Locate the cell with the specified text and output its [X, Y] center coordinate. 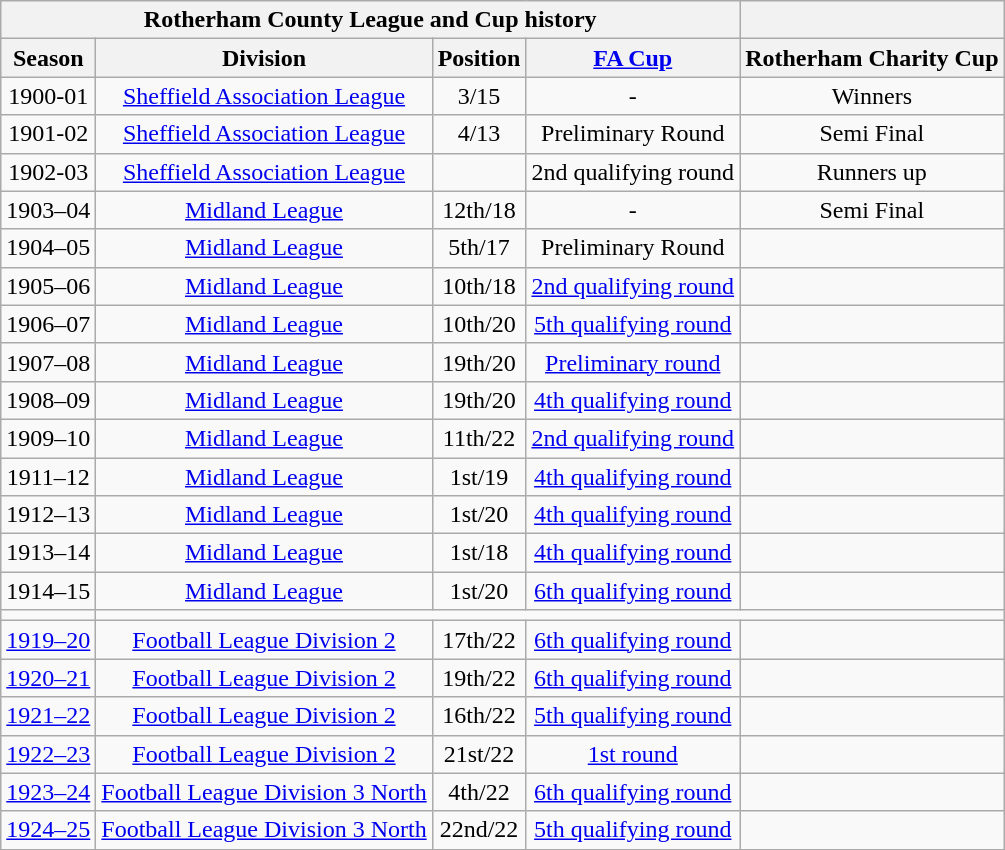
1914–15 [48, 591]
1920–21 [48, 678]
12th/18 [479, 210]
Winners [872, 96]
Division [264, 58]
11th/22 [479, 438]
1922–23 [48, 754]
Runners up [872, 172]
19th/22 [479, 678]
1905–06 [48, 286]
22nd/22 [479, 830]
1902-03 [48, 172]
Rotherham County League and Cup history [370, 20]
1911–12 [48, 477]
1st/18 [479, 553]
1901-02 [48, 134]
1913–14 [48, 553]
1906–07 [48, 324]
Rotherham Charity Cup [872, 58]
1921–22 [48, 716]
10th/20 [479, 324]
1904–05 [48, 248]
10th/18 [479, 286]
1st/19 [479, 477]
1908–09 [48, 400]
1919–20 [48, 640]
16th/22 [479, 716]
1903–04 [48, 210]
Position [479, 58]
Preliminary round [633, 362]
1923–24 [48, 792]
FA Cup [633, 58]
1924–25 [48, 830]
1912–13 [48, 515]
5th/17 [479, 248]
1900-01 [48, 96]
4/13 [479, 134]
21st/22 [479, 754]
1909–10 [48, 438]
1st round [633, 754]
4th/22 [479, 792]
1907–08 [48, 362]
3/15 [479, 96]
Season [48, 58]
17th/22 [479, 640]
